Detect which cell encompasses the target text, then output its [x, y] center coordinate. 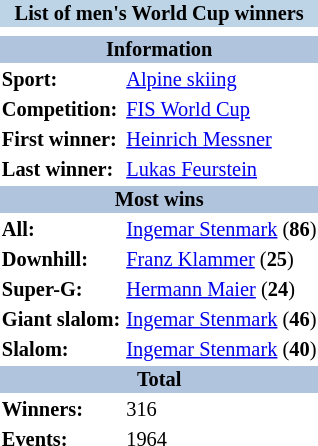
Information [159, 50]
Giant slalom: [60, 320]
Heinrich Messner [222, 140]
Alpine skiing [222, 80]
Winners: [60, 410]
First winner: [60, 140]
Hermann Maier (24) [222, 290]
List of men's World Cup winners [159, 14]
316 [222, 410]
All: [60, 230]
Ingemar Stenmark (46) [222, 320]
FIS World Cup [222, 110]
Competition: [60, 110]
Super-G: [60, 290]
Lukas Feurstein [222, 170]
Slalom: [60, 350]
Last winner: [60, 170]
Downhill: [60, 260]
Most wins [159, 200]
Sport: [60, 80]
Ingemar Stenmark (86) [222, 230]
Franz Klammer (25) [222, 260]
Ingemar Stenmark (40) [222, 350]
Total [159, 380]
